Search for the cell housing the specified text and yield its (X, Y) center coordinate. 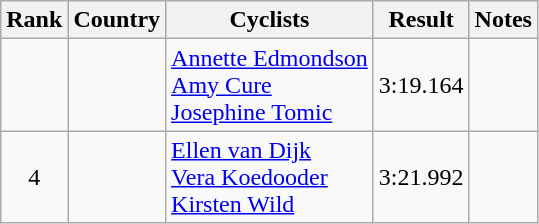
Result (421, 20)
Cyclists (270, 20)
Country (117, 20)
Ellen van DijkVera KoedooderKirsten Wild (270, 177)
3:21.992 (421, 177)
Rank (34, 20)
Notes (503, 20)
3:19.164 (421, 85)
4 (34, 177)
Annette EdmondsonAmy CureJosephine Tomic (270, 85)
